Return [X, Y] of the center of cell containing provided text 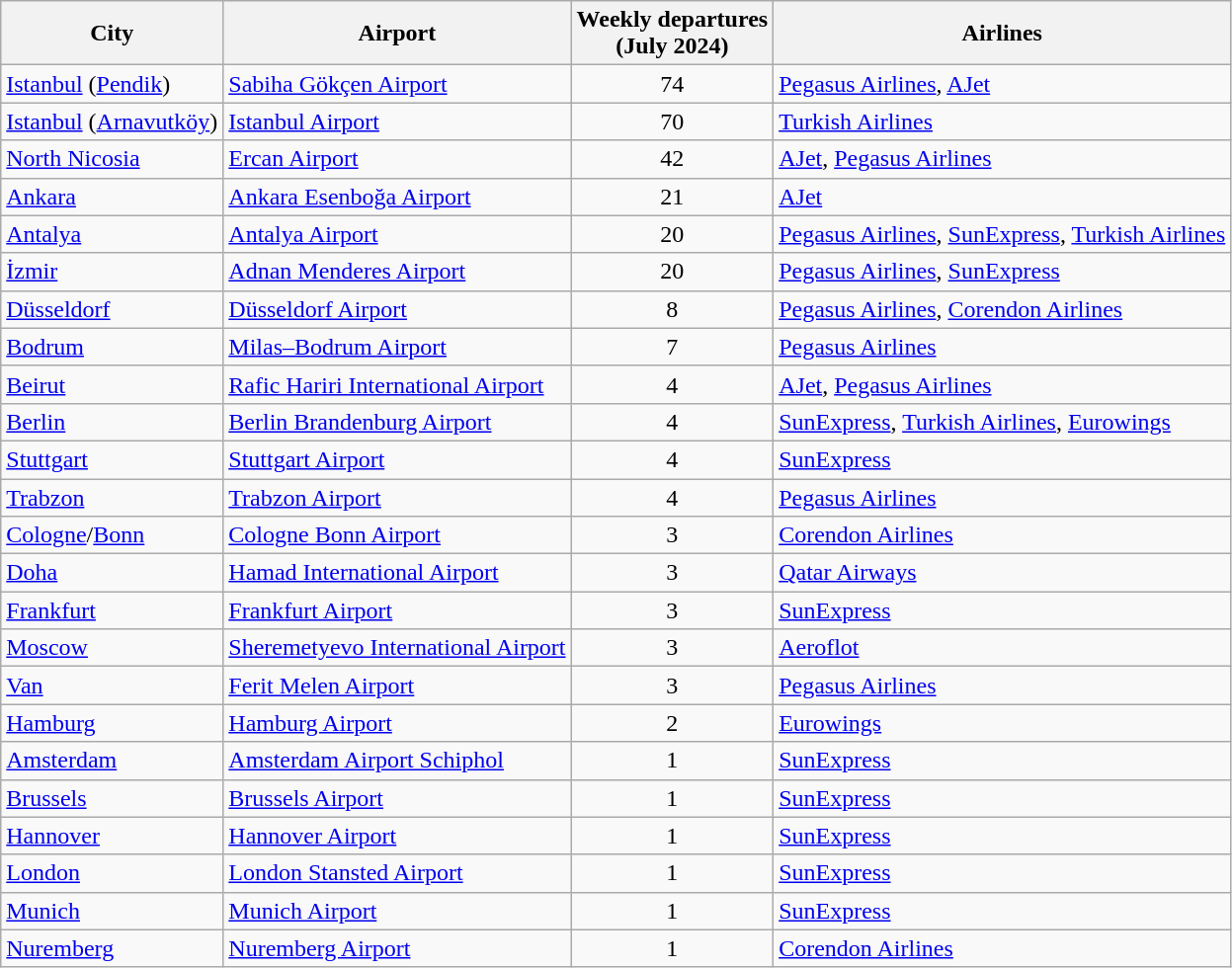
Moscow [113, 648]
Ercan Airport [397, 159]
Hamad International Airport [397, 573]
Frankfurt [113, 610]
Amsterdam [113, 761]
AJet [1002, 197]
Istanbul Airport [397, 121]
Ankara [113, 197]
Aeroflot [1002, 648]
Milas–Bodrum Airport [397, 347]
Rafic Hariri International Airport [397, 384]
Istanbul (Arnavutköy) [113, 121]
Brussels Airport [397, 798]
Cologne/Bonn [113, 535]
42 [672, 159]
Bodrum [113, 347]
Cologne Bonn Airport [397, 535]
Van [113, 686]
İzmir [113, 272]
North Nicosia [113, 159]
Antalya [113, 234]
Hannover [113, 836]
8 [672, 309]
Frankfurt Airport [397, 610]
Stuttgart Airport [397, 459]
Düsseldorf [113, 309]
London Stansted Airport [397, 873]
Pegasus Airlines, SunExpress, Turkish Airlines [1002, 234]
Weekly departures(July 2024) [672, 34]
Nuremberg [113, 948]
Munich [113, 911]
Hannover Airport [397, 836]
Qatar Airways [1002, 573]
Stuttgart [113, 459]
Ankara Esenboğa Airport [397, 197]
Beirut [113, 384]
Pegasus Airlines, AJet [1002, 84]
Airport [397, 34]
Pegasus Airlines, Corendon Airlines [1002, 309]
Turkish Airlines [1002, 121]
Antalya Airport [397, 234]
Trabzon Airport [397, 497]
Trabzon [113, 497]
21 [672, 197]
70 [672, 121]
2 [672, 723]
London [113, 873]
Sabiha Gökçen Airport [397, 84]
Istanbul (Pendik) [113, 84]
Pegasus Airlines, SunExpress [1002, 272]
Doha [113, 573]
Ferit Melen Airport [397, 686]
Brussels [113, 798]
Düsseldorf Airport [397, 309]
Berlin Brandenburg Airport [397, 422]
SunExpress, Turkish Airlines, Eurowings [1002, 422]
Munich Airport [397, 911]
Amsterdam Airport Schiphol [397, 761]
Hamburg Airport [397, 723]
74 [672, 84]
City [113, 34]
Berlin [113, 422]
Sheremetyevo International Airport [397, 648]
7 [672, 347]
Adnan Menderes Airport [397, 272]
Hamburg [113, 723]
Airlines [1002, 34]
Eurowings [1002, 723]
Nuremberg Airport [397, 948]
